Provide the [x, y] coordinate of the cell's center where the given text is located.  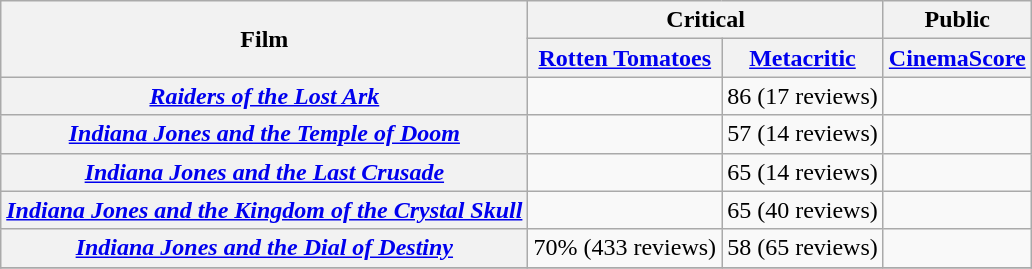
Metacritic [803, 58]
86 (17 reviews) [803, 96]
Raiders of the Lost Ark [264, 96]
Indiana Jones and the Dial of Destiny [264, 248]
70% (433 reviews) [625, 248]
65 (14 reviews) [803, 172]
65 (40 reviews) [803, 210]
57 (14 reviews) [803, 134]
CinemaScore [957, 58]
58 (65 reviews) [803, 248]
Indiana Jones and the Kingdom of the Crystal Skull [264, 210]
Public [957, 20]
Indiana Jones and the Last Crusade [264, 172]
Critical [706, 20]
Rotten Tomatoes [625, 58]
Indiana Jones and the Temple of Doom [264, 134]
Film [264, 39]
